Locate the cell with the specified text and output its [X, Y] center coordinate. 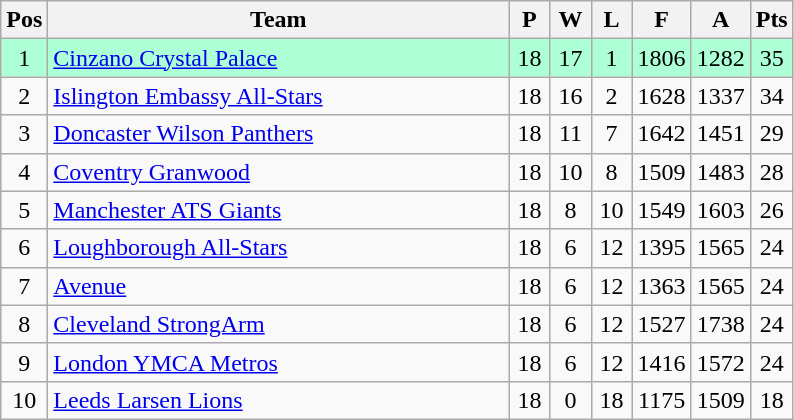
17 [570, 58]
34 [772, 96]
F [662, 20]
1527 [662, 324]
35 [772, 58]
Islington Embassy All-Stars [278, 96]
1282 [720, 58]
1642 [662, 134]
1175 [662, 400]
Leeds Larsen Lions [278, 400]
W [570, 20]
L [612, 20]
Team [278, 20]
3 [24, 134]
1603 [720, 210]
1483 [720, 172]
1806 [662, 58]
P [530, 20]
London YMCA Metros [278, 362]
1738 [720, 324]
Loughborough All-Stars [278, 248]
1549 [662, 210]
0 [570, 400]
Cinzano Crystal Palace [278, 58]
1395 [662, 248]
1363 [662, 286]
Pos [24, 20]
Cleveland StrongArm [278, 324]
11 [570, 134]
9 [24, 362]
Pts [772, 20]
1416 [662, 362]
1572 [720, 362]
28 [772, 172]
1337 [720, 96]
4 [24, 172]
Doncaster Wilson Panthers [278, 134]
29 [772, 134]
26 [772, 210]
A [720, 20]
Coventry Granwood [278, 172]
Avenue [278, 286]
16 [570, 96]
1451 [720, 134]
1628 [662, 96]
5 [24, 210]
Manchester ATS Giants [278, 210]
